Locate the cell with the specified text and output its (x, y) center coordinate. 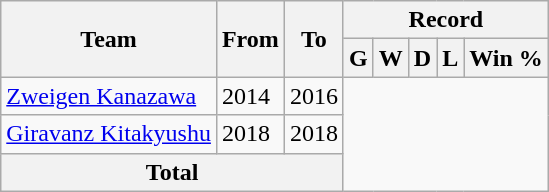
Team (109, 39)
Total (172, 172)
2014 (250, 96)
Zweigen Kanazawa (109, 96)
W (390, 58)
From (250, 39)
2016 (314, 96)
D (422, 58)
L (450, 58)
G (358, 58)
Giravanz Kitakyushu (109, 134)
Win % (506, 58)
To (314, 39)
Record (446, 20)
